Provide the [X, Y] coordinate of the cell's center where the given text is located.  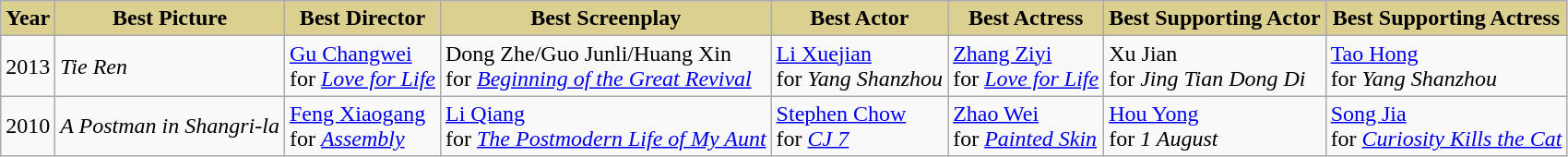
Best Actress [1026, 18]
Tie Ren [170, 66]
Zhao Weifor Painted Skin [1026, 126]
Best Supporting Actress [1446, 18]
Feng Xiaogangfor Assembly [362, 126]
Song Jiafor Curiosity Kills the Cat [1446, 126]
Year [28, 18]
Hou Yongfor 1 August [1215, 126]
Best Picture [170, 18]
Li Qiangfor The Postmodern Life of My Aunt [605, 126]
Tao Hongfor Yang Shanzhou [1446, 66]
Best Director [362, 18]
2013 [28, 66]
2010 [28, 126]
Xu Jianfor Jing Tian Dong Di [1215, 66]
Best Screenplay [605, 18]
Li Xuejianfor Yang Shanzhou [860, 66]
A Postman in Shangri-la [170, 126]
Best Actor [860, 18]
Gu Changweifor Love for Life [362, 66]
Best Supporting Actor [1215, 18]
Zhang Ziyifor Love for Life [1026, 66]
Dong Zhe/Guo Junli/Huang Xinfor Beginning of the Great Revival [605, 66]
Stephen Chowfor CJ 7 [860, 126]
